Extract the (X, Y) coordinate from the center of the cell holding the provided text.  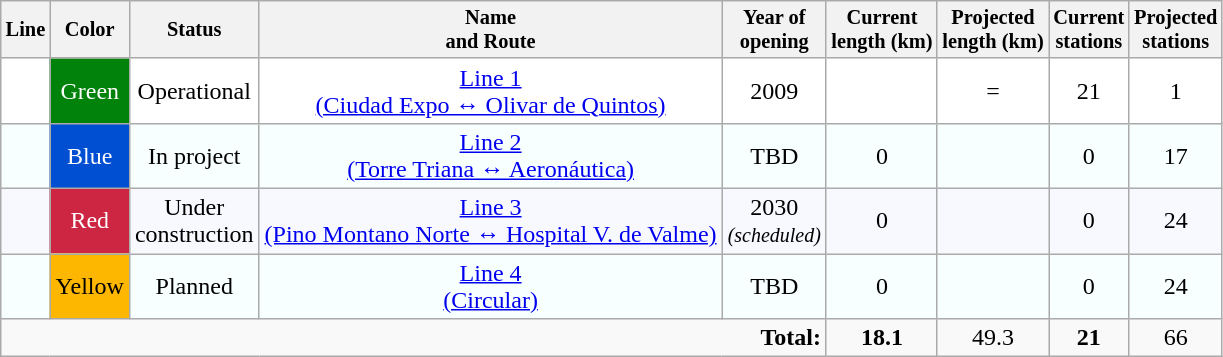
Year ofopening (774, 30)
49.3 (992, 338)
Line 2(Torre Triana ↔ Aeronáutica) (490, 156)
2030 (scheduled) (774, 222)
Planned (194, 286)
Nameand Route (490, 30)
17 (1176, 156)
Green (90, 90)
Projectedstations (1176, 30)
Current length (km) (882, 30)
66 (1176, 338)
1 (1176, 90)
Line 3(Pino Montano Norte ↔ Hospital V. de Valme) (490, 222)
= (992, 90)
Status (194, 30)
Yellow (90, 286)
Line 1(Ciudad Expo ↔ Olivar de Quintos) (490, 90)
Operational (194, 90)
18.1 (882, 338)
Blue (90, 156)
Red (90, 222)
Line (26, 30)
2009 (774, 90)
Currentstations (1090, 30)
Line 4(Circular) (490, 286)
Color (90, 30)
Underconstruction (194, 222)
In project (194, 156)
Projectedlength (km) (992, 30)
Total: (414, 338)
